Capture the cell that displays the provided text and extract its (x, y) central coordinate. 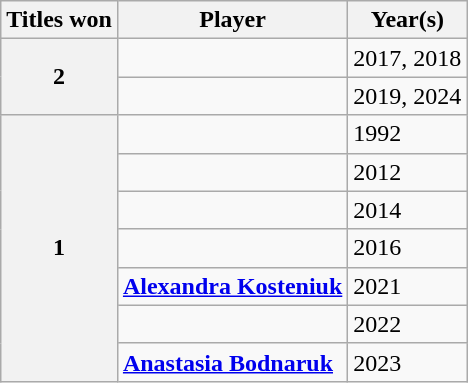
2019, 2024 (408, 96)
1 (60, 248)
2022 (408, 324)
Alexandra Kosteniuk (232, 286)
2 (60, 77)
Anastasia Bodnaruk (232, 362)
2017, 2018 (408, 58)
Year(s) (408, 20)
2016 (408, 248)
1992 (408, 134)
2023 (408, 362)
2014 (408, 210)
2021 (408, 286)
Player (232, 20)
Titles won (60, 20)
2012 (408, 172)
